From the cell containing the given text, extract its center point as [x, y] coordinate. 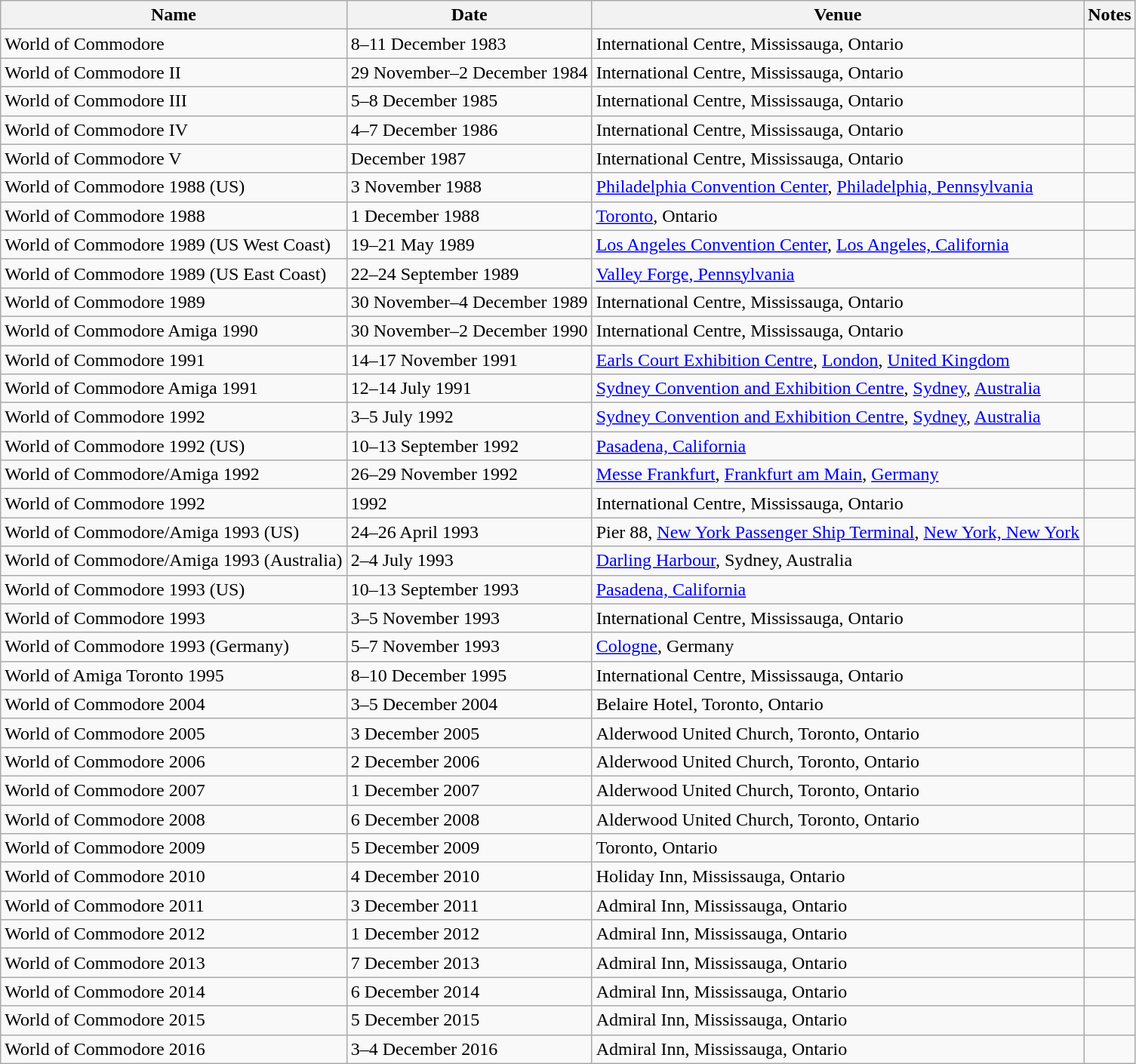
World of Commodore 1988 (US) [174, 187]
World of Commodore 1989 (US West Coast) [174, 244]
3 December 2005 [469, 733]
World of Commodore Amiga 1991 [174, 389]
Notes [1110, 15]
World of Commodore 2005 [174, 733]
3–5 November 1993 [469, 618]
Pier 88, New York Passenger Ship Terminal, New York, New York [838, 532]
World of Commodore 1993 (US) [174, 589]
Philadelphia Convention Center, Philadelphia, Pennsylvania [838, 187]
Holiday Inn, Mississauga, Ontario [838, 877]
World of Commodore III [174, 101]
6 December 2008 [469, 819]
World of Commodore 2016 [174, 1049]
World of Commodore IV [174, 130]
World of Commodore 2012 [174, 934]
World of Commodore Amiga 1990 [174, 331]
24–26 April 1993 [469, 532]
1 December 1988 [469, 216]
World of Commodore 2006 [174, 761]
8–11 December 1983 [469, 44]
World of Commodore 2013 [174, 963]
12–14 July 1991 [469, 389]
World of Commodore V [174, 158]
World of Commodore 2008 [174, 819]
December 1987 [469, 158]
World of Commodore 2014 [174, 992]
3 December 2011 [469, 906]
4 December 2010 [469, 877]
World of Commodore 1989 [174, 302]
World of Commodore II [174, 72]
14–17 November 1991 [469, 360]
3–4 December 2016 [469, 1049]
10–13 September 1992 [469, 446]
World of Commodore 2004 [174, 704]
1 December 2012 [469, 934]
Cologne, Germany [838, 647]
19–21 May 1989 [469, 244]
World of Commodore 1993 [174, 618]
4–7 December 1986 [469, 130]
World of Commodore 2009 [174, 848]
World of Commodore/Amiga 1993 (Australia) [174, 561]
3–5 July 1992 [469, 417]
2 December 2006 [469, 761]
Venue [838, 15]
World of Amiga Toronto 1995 [174, 675]
World of Commodore 1991 [174, 360]
Date [469, 15]
1 December 2007 [469, 790]
30 November–2 December 1990 [469, 331]
3 November 1988 [469, 187]
World of Commodore/Amiga 1992 [174, 475]
Valley Forge, Pennsylvania [838, 273]
29 November–2 December 1984 [469, 72]
World of Commodore 1993 (Germany) [174, 647]
1992 [469, 503]
10–13 September 1993 [469, 589]
26–29 November 1992 [469, 475]
World of Commodore 1988 [174, 216]
8–10 December 1995 [469, 675]
5–7 November 1993 [469, 647]
World of Commodore 2015 [174, 1020]
Messe Frankfurt, Frankfurt am Main, Germany [838, 475]
World of Commodore 1992 (US) [174, 446]
2–4 July 1993 [469, 561]
World of Commodore 1989 (US East Coast) [174, 273]
5 December 2015 [469, 1020]
Los Angeles Convention Center, Los Angeles, California [838, 244]
World of Commodore 2010 [174, 877]
Earls Court Exhibition Centre, London, United Kingdom [838, 360]
7 December 2013 [469, 963]
5–8 December 1985 [469, 101]
World of Commodore 2007 [174, 790]
Belaire Hotel, Toronto, Ontario [838, 704]
Name [174, 15]
6 December 2014 [469, 992]
30 November–4 December 1989 [469, 302]
World of Commodore [174, 44]
World of Commodore/Amiga 1993 (US) [174, 532]
Darling Harbour, Sydney, Australia [838, 561]
5 December 2009 [469, 848]
22–24 September 1989 [469, 273]
World of Commodore 2011 [174, 906]
3–5 December 2004 [469, 704]
